Locate the cell with the specified text and output its [X, Y] center coordinate. 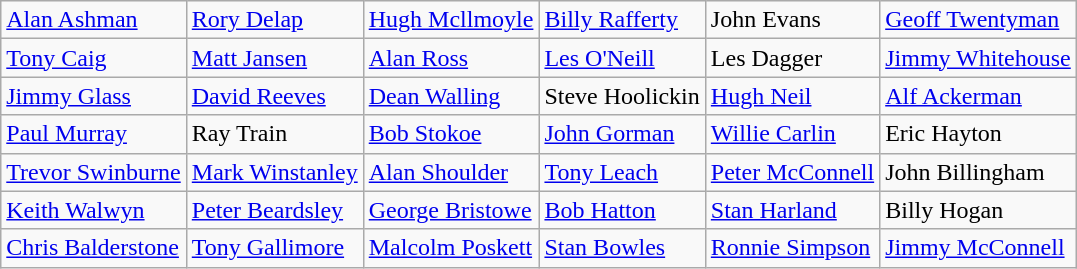
Alan Ashman [94, 20]
Paul Murray [94, 134]
Malcolm Poskett [451, 248]
Tony Leach [622, 172]
Bob Stokoe [451, 134]
Geoff Twentyman [978, 20]
John Gorman [622, 134]
David Reeves [274, 96]
Keith Walwyn [94, 210]
Eric Hayton [978, 134]
Mark Winstanley [274, 172]
Matt Jansen [274, 58]
Hugh Mcllmoyle [451, 20]
Bob Hatton [622, 210]
Jimmy Glass [94, 96]
Les Dagger [792, 58]
Les O'Neill [622, 58]
Rory Delap [274, 20]
Billy Rafferty [622, 20]
Tony Gallimore [274, 248]
Alan Shoulder [451, 172]
Dean Walling [451, 96]
Ronnie Simpson [792, 248]
Stan Harland [792, 210]
Peter Beardsley [274, 210]
George Bristowe [451, 210]
Peter McConnell [792, 172]
Tony Caig [94, 58]
Hugh Neil [792, 96]
John Billingham [978, 172]
Jimmy McConnell [978, 248]
Stan Bowles [622, 248]
Steve Hoolickin [622, 96]
Trevor Swinburne [94, 172]
Willie Carlin [792, 134]
John Evans [792, 20]
Alf Ackerman [978, 96]
Alan Ross [451, 58]
Jimmy Whitehouse [978, 58]
Chris Balderstone [94, 248]
Billy Hogan [978, 210]
Ray Train [274, 134]
